Find where the given text appears and provide that cell's center as [X, Y] coordinate. 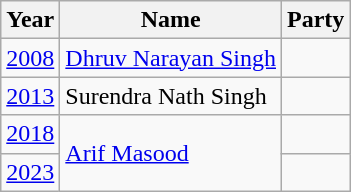
Arif Masood [171, 153]
Name [171, 20]
2008 [30, 58]
2013 [30, 96]
Year [30, 20]
Surendra Nath Singh [171, 96]
Dhruv Narayan Singh [171, 58]
Party [316, 20]
2023 [30, 172]
2018 [30, 134]
